Output the (X, Y) coordinate of the center of the cell containing the given text.  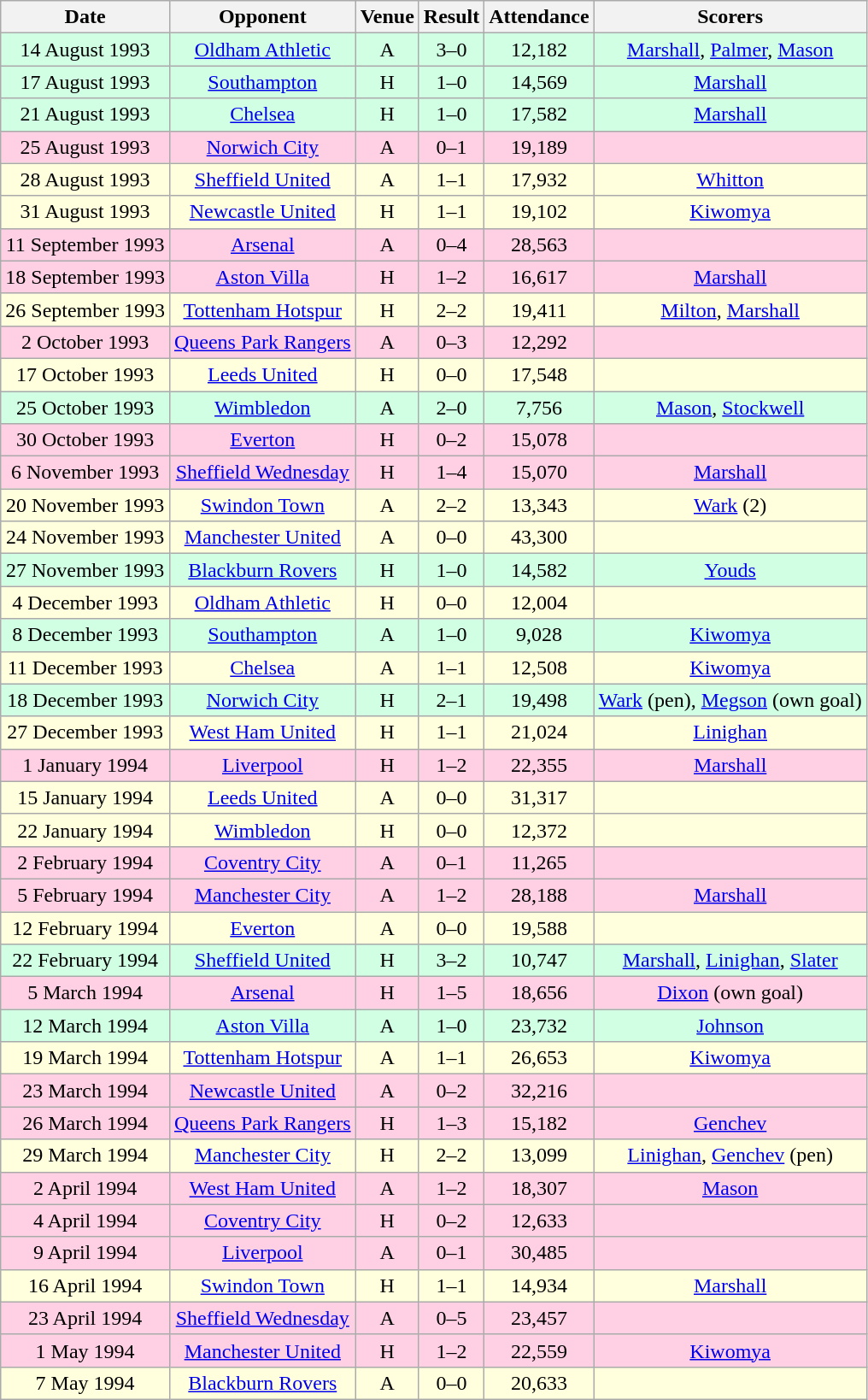
18,656 (539, 993)
7,756 (539, 408)
Result (451, 17)
17,932 (539, 179)
19,588 (539, 927)
Date (85, 17)
23,457 (539, 1318)
3–2 (451, 961)
5 February 1994 (85, 895)
Milton, Marshall (730, 309)
12 March 1994 (85, 1026)
18 December 1993 (85, 700)
4 December 1993 (85, 603)
13,343 (539, 505)
Johnson (730, 1026)
31 August 1993 (85, 212)
9,028 (539, 635)
19,411 (539, 309)
Whitton (730, 179)
19,189 (539, 147)
2 February 1994 (85, 862)
2 October 1993 (85, 342)
1–3 (451, 1123)
28 August 1993 (85, 179)
2–1 (451, 700)
Wark (2) (730, 505)
29 March 1994 (85, 1156)
12 February 1994 (85, 927)
5 March 1994 (85, 993)
Wark (pen), Megson (own goal) (730, 700)
26 September 1993 (85, 309)
Dixon (own goal) (730, 993)
22 January 1994 (85, 830)
21,024 (539, 732)
11,265 (539, 862)
Opponent (262, 17)
14 August 1993 (85, 50)
15,182 (539, 1123)
15,070 (539, 473)
0–4 (451, 244)
12,292 (539, 342)
19 March 1994 (85, 1058)
17 August 1993 (85, 82)
22 February 1994 (85, 961)
3–0 (451, 50)
6 November 1993 (85, 473)
Linighan (730, 732)
1 January 1994 (85, 765)
24 November 1993 (85, 538)
Venue (387, 17)
30 October 1993 (85, 440)
23 April 1994 (85, 1318)
25 August 1993 (85, 147)
17,548 (539, 374)
1–5 (451, 993)
27 November 1993 (85, 570)
11 September 1993 (85, 244)
28,563 (539, 244)
18,307 (539, 1188)
25 October 1993 (85, 408)
Mason, Stockwell (730, 408)
26 March 1994 (85, 1123)
26,653 (539, 1058)
0–3 (451, 342)
16 April 1994 (85, 1285)
Scorers (730, 17)
43,300 (539, 538)
18 September 1993 (85, 277)
23 March 1994 (85, 1091)
0–5 (451, 1318)
12,633 (539, 1221)
1 May 1994 (85, 1350)
17 October 1993 (85, 374)
22,355 (539, 765)
14,569 (539, 82)
Marshall, Linighan, Slater (730, 961)
13,099 (539, 1156)
30,485 (539, 1253)
8 December 1993 (85, 635)
11 December 1993 (85, 668)
19,102 (539, 212)
27 December 1993 (85, 732)
32,216 (539, 1091)
10,747 (539, 961)
22,559 (539, 1350)
2–0 (451, 408)
20 November 1993 (85, 505)
9 April 1994 (85, 1253)
15,078 (539, 440)
14,934 (539, 1285)
Marshall, Palmer, Mason (730, 50)
12,004 (539, 603)
23,732 (539, 1026)
12,508 (539, 668)
19,498 (539, 700)
Genchev (730, 1123)
2 April 1994 (85, 1188)
1–4 (451, 473)
28,188 (539, 895)
15 January 1994 (85, 797)
Youds (730, 570)
21 August 1993 (85, 115)
Linighan, Genchev (pen) (730, 1156)
20,633 (539, 1383)
4 April 1994 (85, 1221)
7 May 1994 (85, 1383)
14,582 (539, 570)
31,317 (539, 797)
12,182 (539, 50)
Mason (730, 1188)
16,617 (539, 277)
Attendance (539, 17)
17,582 (539, 115)
12,372 (539, 830)
